Find where the given text appears and provide that cell's center as (x, y) coordinate. 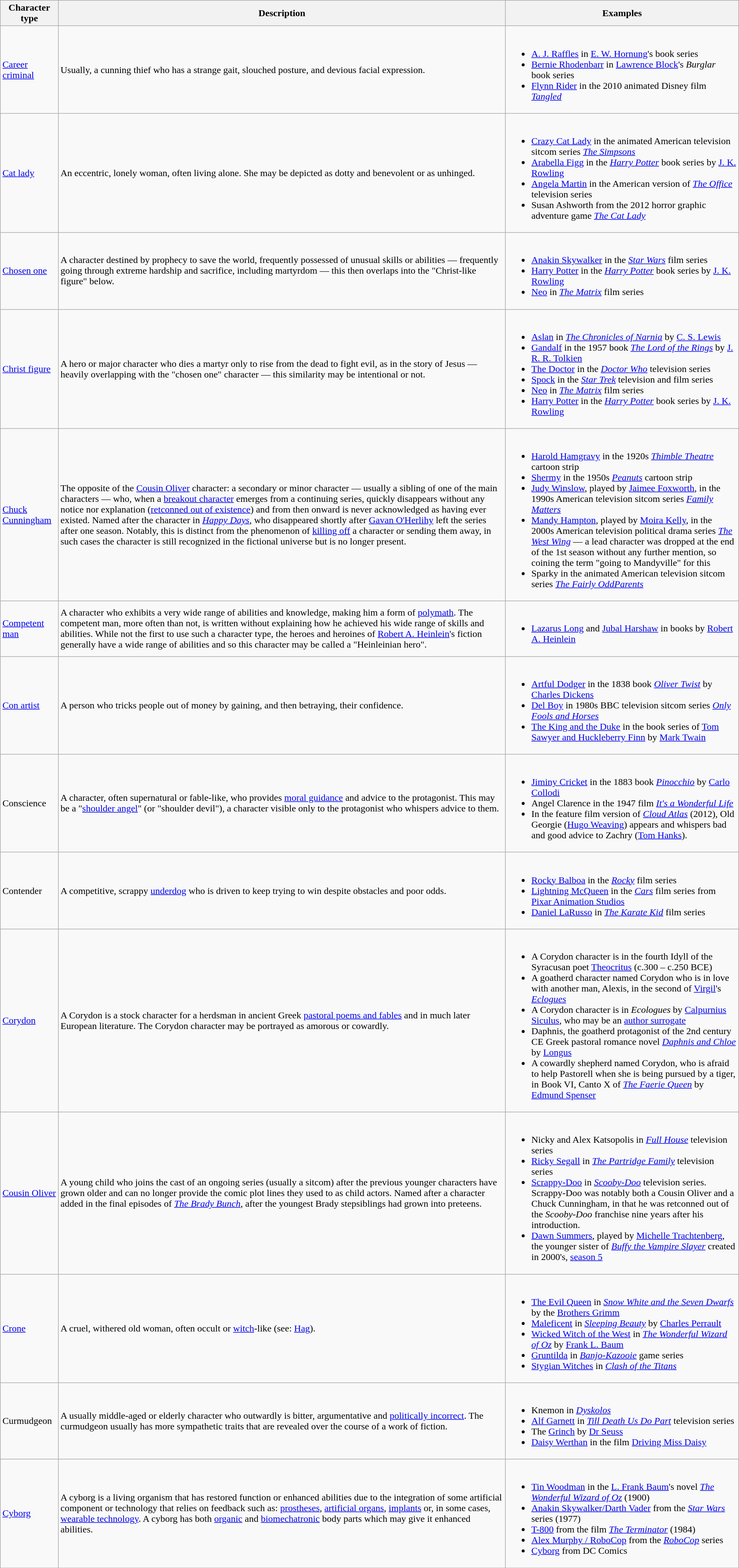
Chuck Cunningham (29, 515)
Cyborg (29, 1514)
Christ figure (29, 369)
Description (282, 13)
Lazarus Long and Jubal Harshaw in books by Robert A. Heinlein (622, 629)
Cat lady (29, 173)
Corydon (29, 1020)
A competitive, scrappy underdog who is driven to keep trying to win despite obstacles and poor odds. (282, 890)
Conscience (29, 803)
Competent man (29, 629)
Crone (29, 1328)
Usually, a cunning thief who has a strange gait, slouched posture, and devious facial expression. (282, 69)
Anakin Skywalker in the Star Wars film seriesHarry Potter in the Harry Potter book series by J. K. RowlingNeo in The Matrix film series (622, 271)
Character type (29, 13)
Curmudgeon (29, 1421)
An eccentric, lonely woman, often living alone. She may be depicted as dotty and benevolent or as unhinged. (282, 173)
Knemon in DyskolosAlf Garnett in Till Death Us Do Part television seriesThe Grinch by Dr SeussDaisy Werthan in the film Driving Miss Daisy (622, 1421)
Cousin Oliver (29, 1193)
A person who tricks people out of money by gaining, and then betraying, their confidence. (282, 705)
Con artist (29, 705)
Career criminal (29, 69)
Chosen one (29, 271)
Contender (29, 890)
Examples (622, 13)
A cruel, withered old woman, often occult or witch-like (see: Hag). (282, 1328)
